From the cell containing the given text, extract its center point as [X, Y] coordinate. 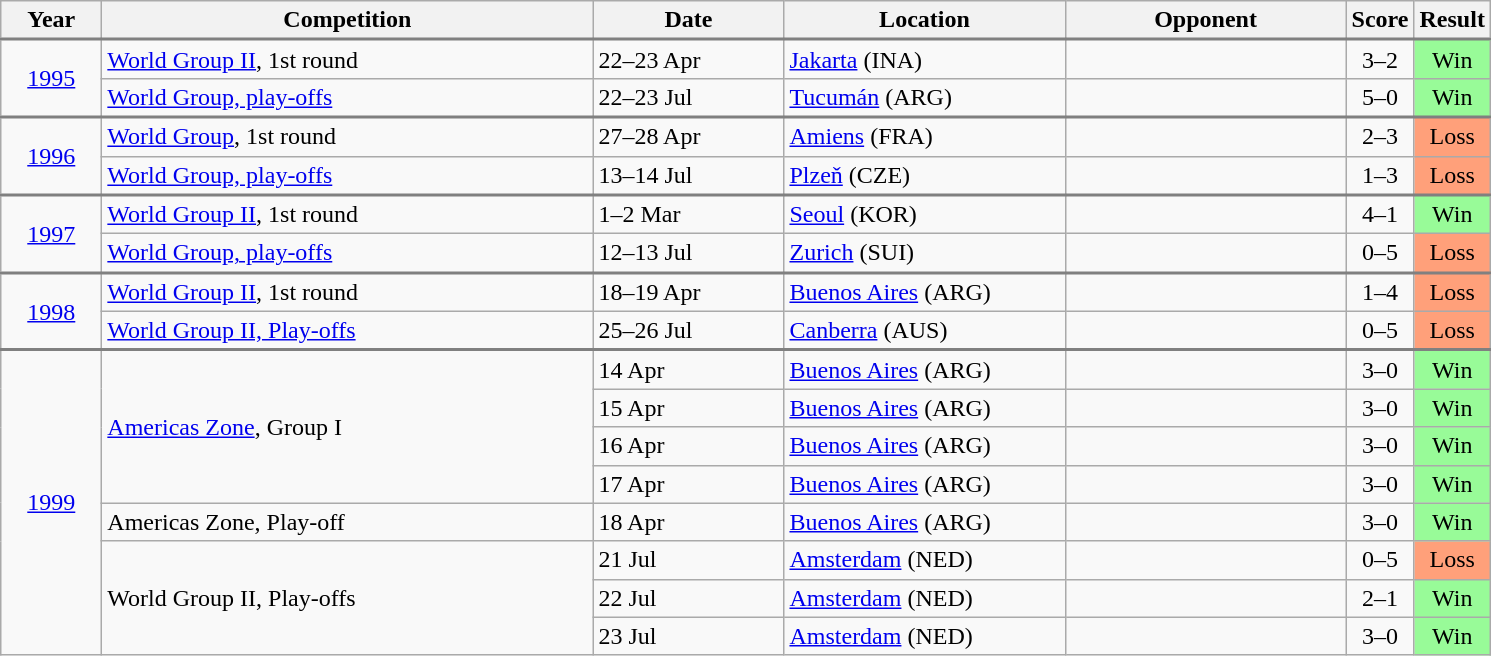
3–2 [1380, 60]
Zurich (SUI) [924, 254]
1997 [52, 234]
Competition [348, 20]
2–1 [1380, 598]
12–13 Jul [688, 254]
22 Jul [688, 598]
25–26 Jul [688, 330]
Score [1380, 20]
Jakarta (INA) [924, 60]
Date [688, 20]
14 Apr [688, 370]
Location [924, 20]
Plzeň (CZE) [924, 176]
Amiens (FRA) [924, 136]
23 Jul [688, 636]
1–4 [1380, 292]
5–0 [1380, 98]
1–2 Mar [688, 214]
27–28 Apr [688, 136]
1996 [52, 156]
4–1 [1380, 214]
13–14 Jul [688, 176]
Americas Zone, Group I [348, 426]
1995 [52, 79]
1–3 [1380, 176]
18–19 Apr [688, 292]
15 Apr [688, 408]
22–23 Apr [688, 60]
22–23 Jul [688, 98]
Opponent [1206, 20]
Year [52, 20]
18 Apr [688, 522]
Americas Zone, Play-off [348, 522]
1998 [52, 311]
1999 [52, 502]
17 Apr [688, 484]
Result [1452, 20]
Seoul (KOR) [924, 214]
16 Apr [688, 446]
Tucumán (ARG) [924, 98]
World Group, 1st round [348, 136]
21 Jul [688, 560]
2–3 [1380, 136]
Canberra (AUS) [924, 330]
